Find where the given text appears and provide that cell's center as (X, Y) coordinate. 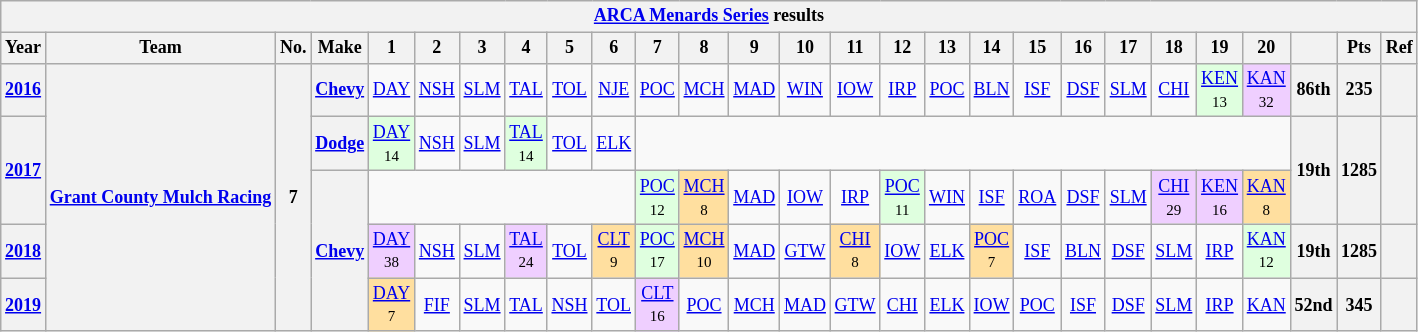
DAY14 (391, 144)
2018 (24, 251)
CHI8 (855, 251)
KEN16 (1220, 197)
4 (526, 48)
Ref (1399, 48)
MCH8 (704, 197)
FIF (438, 305)
KAN (1266, 305)
3 (482, 48)
20 (1266, 48)
CLT9 (614, 251)
2 (438, 48)
10 (806, 48)
14 (992, 48)
ARCA Menards Series results (709, 16)
86th (1314, 90)
POC7 (992, 251)
9 (754, 48)
12 (902, 48)
52nd (1314, 305)
13 (948, 48)
Make (340, 48)
1 (391, 48)
Year (24, 48)
NJE (614, 90)
19 (1220, 48)
18 (1174, 48)
Team (160, 48)
No. (294, 48)
345 (1360, 305)
TAL14 (526, 144)
KAN8 (1266, 197)
2019 (24, 305)
2016 (24, 90)
Pts (1360, 48)
15 (1038, 48)
5 (570, 48)
11 (855, 48)
ROA (1038, 197)
POC17 (658, 251)
DAY (391, 90)
KAN12 (1266, 251)
MCH10 (704, 251)
6 (614, 48)
CLT16 (658, 305)
16 (1084, 48)
TAL24 (526, 251)
KEN13 (1220, 90)
2017 (24, 170)
POC11 (902, 197)
235 (1360, 90)
Grant County Mulch Racing (160, 197)
DAY7 (391, 305)
8 (704, 48)
CHI29 (1174, 197)
POC12 (658, 197)
DAY38 (391, 251)
17 (1128, 48)
Dodge (340, 144)
KAN32 (1266, 90)
